Return (X, Y) of the center of cell containing provided text 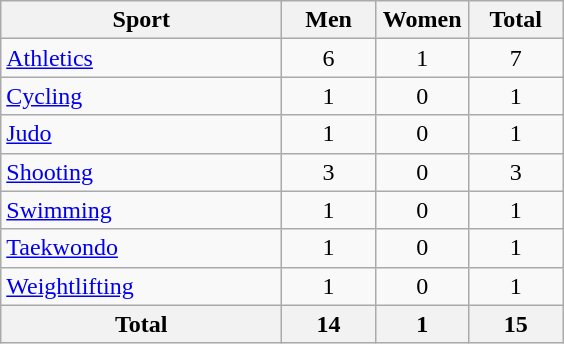
7 (516, 58)
15 (516, 324)
Weightlifting (142, 286)
Judo (142, 134)
Taekwondo (142, 248)
14 (329, 324)
Cycling (142, 96)
Athletics (142, 58)
Sport (142, 20)
Men (329, 20)
Shooting (142, 172)
Swimming (142, 210)
6 (329, 58)
Women (422, 20)
